For the text-containing cell, return its midpoint in [x, y] coordinate format. 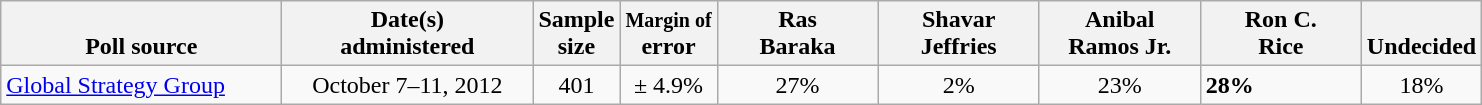
Date(s)administered [408, 34]
Undecided [1421, 34]
27% [798, 85]
RasBaraka [798, 34]
Global Strategy Group [142, 85]
Margin oferror [668, 34]
2% [958, 85]
± 4.9% [668, 85]
October 7–11, 2012 [408, 85]
28% [1280, 85]
ShavarJeffries [958, 34]
Poll source [142, 34]
401 [576, 85]
18% [1421, 85]
Samplesize [576, 34]
23% [1120, 85]
Ron C.Rice [1280, 34]
AnibalRamos Jr. [1120, 34]
